Identify which cell holds the provided text, then report its [X, Y] central coordinate. 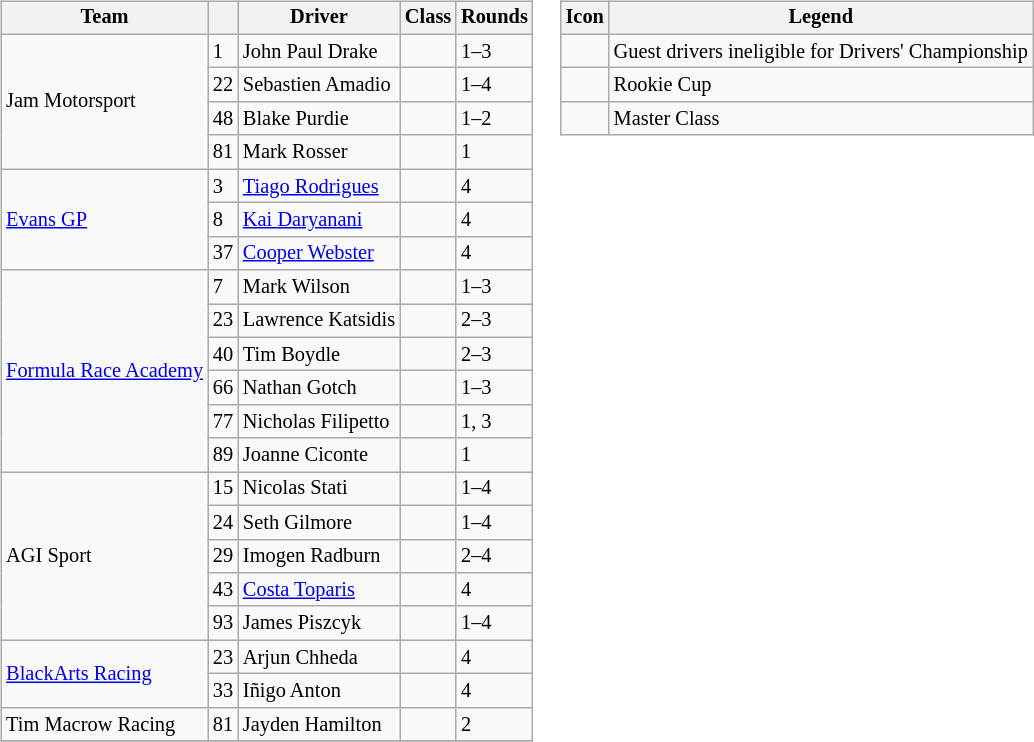
7 [223, 287]
Imogen Radburn [319, 556]
Tim Boydle [319, 354]
Nicolas Stati [319, 489]
Sebastien Amadio [319, 85]
1, 3 [494, 422]
AGI Sport [104, 556]
Joanne Ciconte [319, 455]
2–4 [494, 556]
Formula Race Academy [104, 371]
Driver [319, 18]
66 [223, 388]
Tiago Rodrigues [319, 186]
2 [494, 724]
Iñigo Anton [319, 691]
Evans GP [104, 220]
40 [223, 354]
43 [223, 590]
Rounds [494, 18]
93 [223, 623]
Costa Toparis [319, 590]
33 [223, 691]
John Paul Drake [319, 51]
Class [428, 18]
Seth Gilmore [319, 522]
22 [223, 85]
Mark Rosser [319, 152]
Blake Purdie [319, 119]
Arjun Chheda [319, 657]
Mark Wilson [319, 287]
Legend [821, 18]
Icon [585, 18]
Cooper Webster [319, 253]
77 [223, 422]
48 [223, 119]
Nicholas Filipetto [319, 422]
Jam Motorsport [104, 102]
Jayden Hamilton [319, 724]
24 [223, 522]
37 [223, 253]
Guest drivers ineligible for Drivers' Championship [821, 51]
BlackArts Racing [104, 674]
Kai Daryanani [319, 220]
Rookie Cup [821, 85]
Master Class [821, 119]
29 [223, 556]
Lawrence Katsidis [319, 321]
1–2 [494, 119]
89 [223, 455]
Nathan Gotch [319, 388]
Tim Macrow Racing [104, 724]
Team [104, 18]
3 [223, 186]
James Piszcyk [319, 623]
8 [223, 220]
15 [223, 489]
